Return (x, y) of the center of cell containing provided text 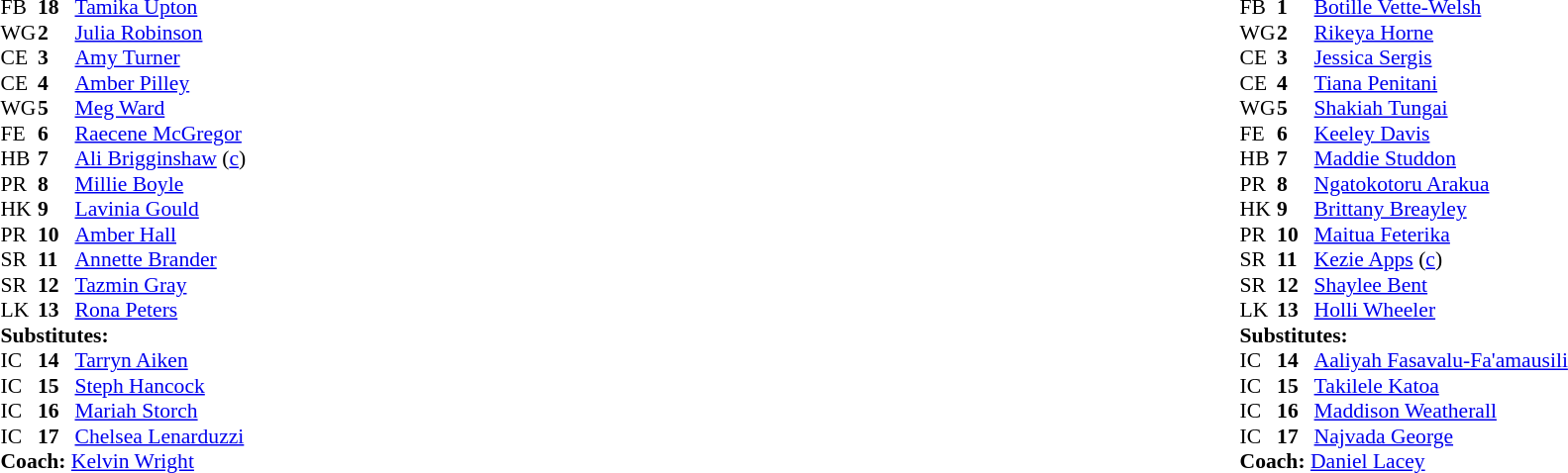
Lavinia Gould (160, 209)
Annette Brander (160, 260)
Mariah Storch (160, 411)
Najvada George (1441, 436)
Meg Ward (160, 108)
Amy Turner (160, 58)
Maitua Feterika (1441, 235)
Takilele Katoa (1441, 386)
Amber Hall (160, 235)
Shakiah Tungai (1441, 108)
Jessica Sergis (1441, 58)
Ngatokotoru Arakua (1441, 184)
Chelsea Lenarduzzi (160, 436)
Steph Hancock (160, 386)
Amber Pilley (160, 83)
Aaliyah Fasavalu-Fa'amausili (1441, 361)
Rikeya Horne (1441, 33)
Tazmin Gray (160, 285)
Rona Peters (160, 310)
Keeley Davis (1441, 134)
Maddison Weatherall (1441, 411)
Holli Wheeler (1441, 310)
Julia Robinson (160, 33)
Raecene McGregor (160, 134)
Maddie Studdon (1441, 159)
Shaylee Bent (1441, 285)
Ali Brigginshaw (c) (160, 159)
Tiana Penitani (1441, 83)
Kezie Apps (c) (1441, 260)
Tarryn Aiken (160, 361)
Millie Boyle (160, 184)
Brittany Breayley (1441, 209)
